Find where the given text appears and provide that cell's center as (x, y) coordinate. 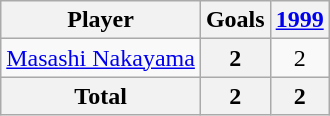
Total (101, 96)
Player (101, 20)
Masashi Nakayama (101, 58)
1999 (300, 20)
Goals (235, 20)
